Return the (x, y) coordinate for the center point of the cell that contains the specified text.  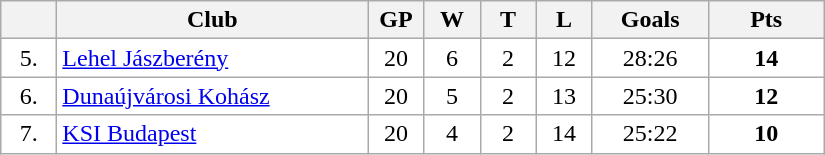
5 (452, 96)
25:22 (650, 134)
5. (29, 58)
Pts (766, 20)
28:26 (650, 58)
Lehel Jászberény (212, 58)
25:30 (650, 96)
10 (766, 134)
4 (452, 134)
Dunaújvárosi Kohász (212, 96)
6 (452, 58)
Goals (650, 20)
L (564, 20)
Club (212, 20)
GP (396, 20)
6. (29, 96)
13 (564, 96)
7. (29, 134)
KSI Budapest (212, 134)
W (452, 20)
T (508, 20)
